Scan for the cell matching the given text and deliver its [X, Y] coordinate at center. 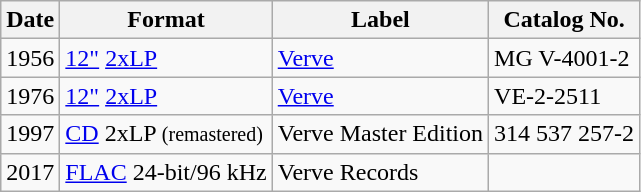
Verve Master Edition [380, 134]
2017 [30, 172]
Verve Records [380, 172]
1956 [30, 58]
Date [30, 20]
VE-2-2511 [564, 96]
Label [380, 20]
314 537 257-2 [564, 134]
Format [166, 20]
1976 [30, 96]
FLAC 24-bit/96 kHz [166, 172]
Catalog No. [564, 20]
CD 2xLP (remastered) [166, 134]
1997 [30, 134]
MG V-4001-2 [564, 58]
